Determine the (X, Y) coordinate at the center of the cell enclosing the given text.  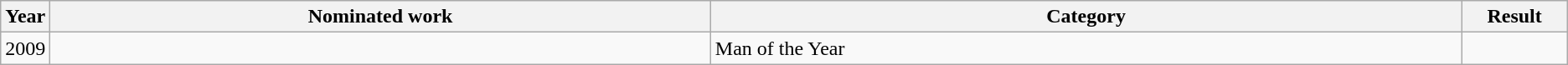
Year (25, 17)
2009 (25, 48)
Nominated work (380, 17)
Category (1086, 17)
Result (1514, 17)
Man of the Year (1086, 48)
